Extract the (X, Y) coordinate from the center of the cell holding the provided text.  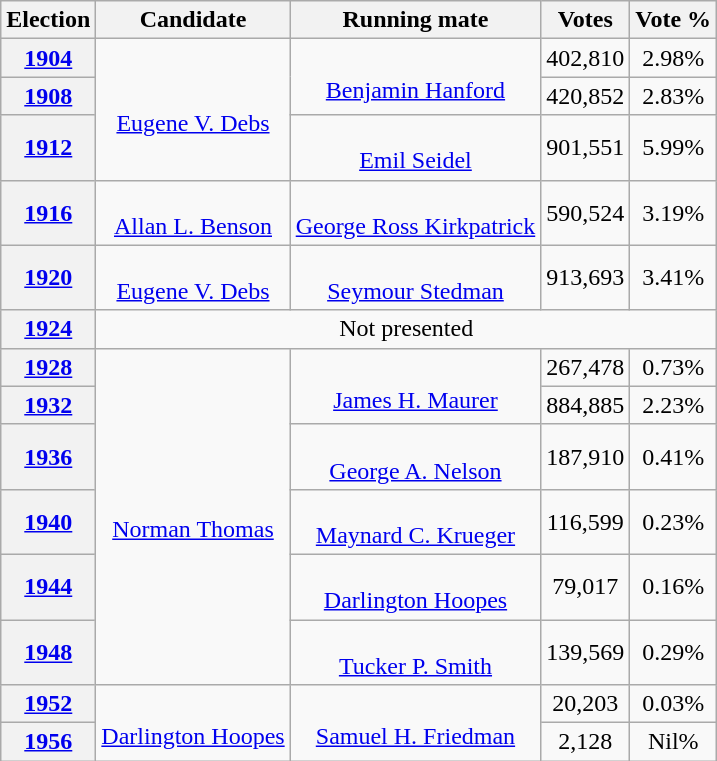
267,478 (586, 367)
1932 (48, 405)
2,128 (586, 742)
Emil Seidel (416, 148)
1904 (48, 58)
Running mate (416, 20)
913,693 (586, 278)
Samuel H. Friedman (416, 723)
0.16% (674, 586)
79,017 (586, 586)
Norman Thomas (193, 516)
1948 (48, 652)
Allan L. Benson (193, 212)
0.41% (674, 456)
1916 (48, 212)
0.03% (674, 704)
2.83% (674, 96)
Votes (586, 20)
Tucker P. Smith (416, 652)
420,852 (586, 96)
George Ross Kirkpatrick (416, 212)
3.19% (674, 212)
1944 (48, 586)
1928 (48, 367)
1908 (48, 96)
1940 (48, 522)
1936 (48, 456)
Maynard C. Krueger (416, 522)
20,203 (586, 704)
901,551 (586, 148)
0.29% (674, 652)
Election (48, 20)
3.41% (674, 278)
590,524 (586, 212)
402,810 (586, 58)
Seymour Stedman (416, 278)
Nil% (674, 742)
James H. Maurer (416, 386)
0.23% (674, 522)
1952 (48, 704)
Vote % (674, 20)
George A. Nelson (416, 456)
2.23% (674, 405)
884,885 (586, 405)
Not presented (406, 329)
Benjamin Hanford (416, 77)
1920 (48, 278)
1912 (48, 148)
187,910 (586, 456)
1924 (48, 329)
5.99% (674, 148)
1956 (48, 742)
139,569 (586, 652)
Candidate (193, 20)
0.73% (674, 367)
116,599 (586, 522)
2.98% (674, 58)
